Search for the cell housing the specified text and yield its (X, Y) center coordinate. 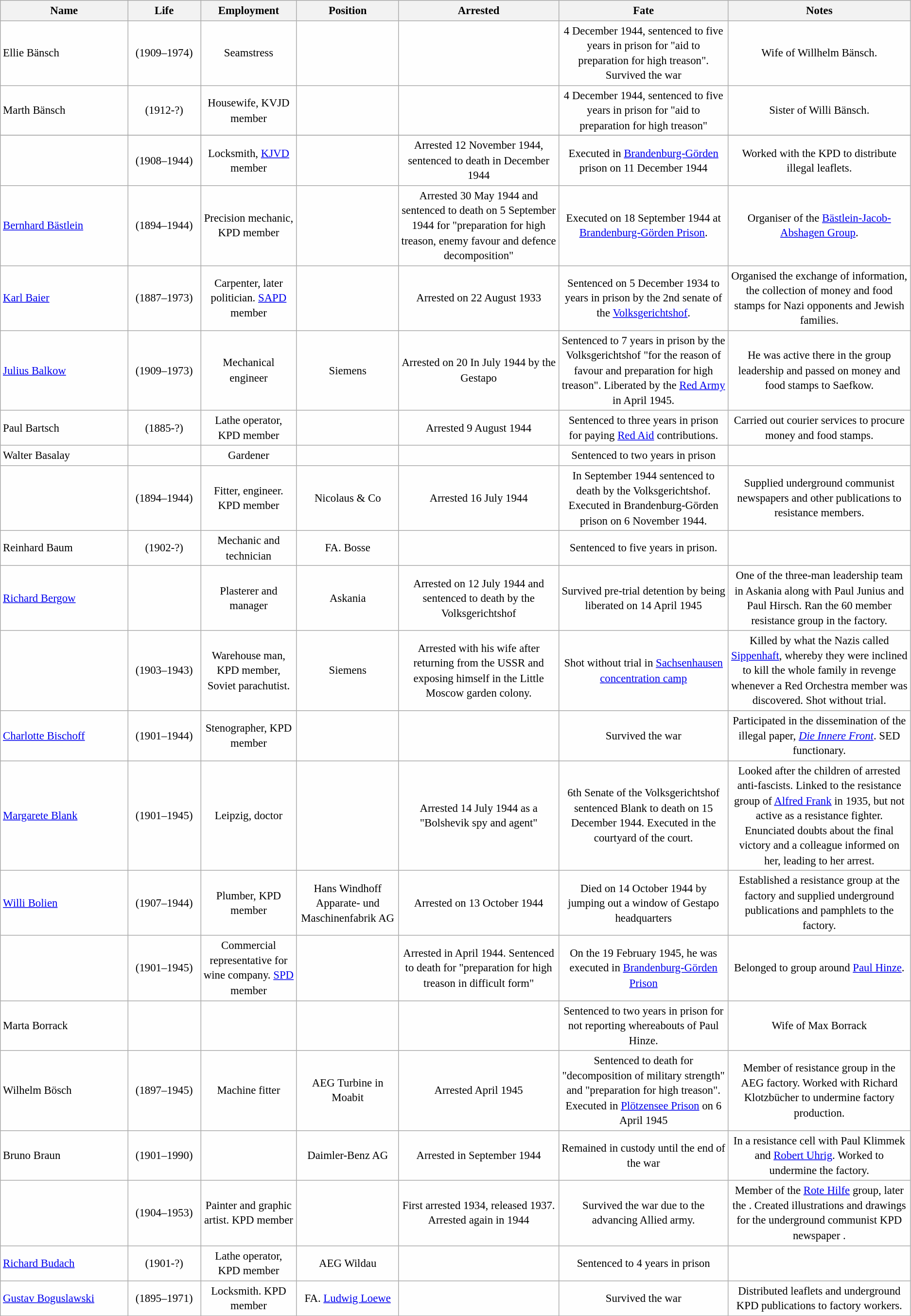
Sister of Willi Bänsch. (819, 111)
Employment (248, 11)
Died on 14 October 1944 by jumping out a window of Gestapo headquarters (644, 903)
Arrested April 1945 (478, 1090)
Sentenced to three years in prison for paying Red Aid contributions. (644, 428)
Sentenced on 5 December 1934 to years in prison by the 2nd senate of the Volksgerichtshof. (644, 298)
Gardener (248, 456)
4 December 1944, sentenced to five years in prison for "aid to preparation for high treason" (644, 111)
Arrested 12 November 1944, sentenced to death in December 1944 (478, 160)
Plasterer and manager (248, 598)
Wife of Max Borrack (819, 1026)
Belonged to group around Paul Hinze. (819, 968)
(1912-?) (164, 111)
Fate (644, 11)
Supplied underground communist newspapers and other publications to resistance members. (819, 498)
(1901–1944) (164, 736)
Arrested 9 August 1944 (478, 428)
Warehouse man, KPD member, Soviet parachutist. (248, 670)
Arrested 16 July 1944 (478, 498)
Distributed leaflets and underground KPD publications to factory workers. (819, 1298)
Gustav Boguslawski (64, 1298)
On the 19 February 1945, he was executed in Brandenburg-Görden Prison (644, 968)
Shot without trial in Sachsenhausen concentration camp (644, 670)
6th Senate of the Volksgerichtshof sentenced Blank to death on 15 December 1944. Executed in the courtyard of the court. (644, 816)
(1908–1944) (164, 160)
In a resistance cell with Paul Klimmek and Robert Uhrig. Worked to undermine the factory. (819, 1156)
Paul Bartsch (64, 428)
(1909–1973) (164, 370)
In September 1944 sentenced to death by the Volksgerichtshof. Executed in Brandenburg-Görden prison on 6 November 1944. (644, 498)
4 December 1944, sentenced to five years in prison for "aid to preparation for high treason". Survived the war (644, 53)
Participated in the dissemination of the illegal paper, Die Innere Front. SED functionary. (819, 736)
Remained in custody until the end of the war (644, 1156)
Nicolaus & Co (348, 498)
Karl Baier (64, 298)
Organised the exchange of information, the collection of money and food stamps for Nazi opponents and Jewish families. (819, 298)
Arrested in April 1944. Sentenced to death for "preparation for high treason in difficult form" (478, 968)
FA. Bosse (348, 548)
(1895–1971) (164, 1298)
Mechanic and technician (248, 548)
(1885-?) (164, 428)
Housewife, KVJD member (248, 111)
Precision mechanic, KPD member (248, 226)
Wilhelm Bösch (64, 1090)
Sentenced to two years in prison (644, 456)
Arrested on 20 In July 1944 by the Gestapo (478, 370)
Carpenter, later politician. SAPD member (248, 298)
Marta Borrack (64, 1026)
Arrested on 13 October 1944 (478, 903)
FA. Ludwig Loewe (348, 1298)
Reinhard Baum (64, 548)
(1901-?) (164, 1263)
Commercial representative for wine company. SPD member (248, 968)
Established a resistance group at the factory and supplied underground publications and pamphlets to the factory. (819, 903)
Life (164, 11)
Walter Basalay (64, 456)
Richard Bergow (64, 598)
(1901–1990) (164, 1156)
Richard Budach (64, 1263)
Marth Bänsch (64, 111)
Hans Windhoff Apparate- und Maschinenfabrik AG (348, 903)
Sentenced to 4 years in prison (644, 1263)
Locksmith. KPD member (248, 1298)
Sentenced to five years in prison. (644, 548)
Position (348, 11)
Bruno Braun (64, 1156)
He was active there in the group leadership and passed on money and food stamps to Saefkow. (819, 370)
Arrested on 22 August 1933 (478, 298)
(1897–1945) (164, 1090)
Arrested 14 July 1944 as a "Bolshevik spy and agent" (478, 816)
Worked with the KPD to distribute illegal leaflets. (819, 160)
Locksmith, KJVD member (248, 160)
Sentenced to death for "decomposition of military strength" and "preparation for high treason". Executed in Plötzensee Prison on 6 April 1945 (644, 1090)
Arrested (478, 11)
Survived pre-trial detention by being liberated on 14 April 1945 (644, 598)
(1887–1973) (164, 298)
Survived the war due to the advancing Allied army. (644, 1213)
(1909–1974) (164, 53)
Charlotte Bischoff (64, 736)
Painter and graphic artist. KPD member (248, 1213)
Stenographer, KPD member (248, 736)
Name (64, 11)
Daimler-Benz AG (348, 1156)
Willi Bolien (64, 903)
Leipzig, doctor (248, 816)
Arrested in September 1944 (478, 1156)
Julius Balkow (64, 370)
Plumber, KPD member (248, 903)
Arrested on 12 July 1944 and sentenced to death by the Volksgerichtshof (478, 598)
Fitter, engineer. KPD member (248, 498)
Arrested 30 May 1944 and sentenced to death on 5 September 1944 for "preparation for high treason, enemy favour and defence decomposition" (478, 226)
(1902-?) (164, 548)
Machine fitter (248, 1090)
(1904–1953) (164, 1213)
Executed on 18 September 1944 at Brandenburg-Görden Prison. (644, 226)
Sentenced to two years in prison for not reporting whereabouts of Paul Hinze. (644, 1026)
Bernhard Bästlein (64, 226)
Arrested with his wife after returning from the USSR and exposing himself in the Little Moscow garden colony. (478, 670)
One of the three-man leadership team in Askania along with Paul Junius and Paul Hirsch. Ran the 60 member resistance group in the factory. (819, 598)
(1903–1943) (164, 670)
Askania (348, 598)
AEG Wildau (348, 1263)
Ellie Bänsch (64, 53)
Margarete Blank (64, 816)
AEG Turbine in Moabit (348, 1090)
Executed in Brandenburg-Görden prison on 11 December 1944 (644, 160)
Carried out courier services to procure money and food stamps. (819, 428)
Seamstress (248, 53)
Notes (819, 11)
Wife of Willhelm Bänsch. (819, 53)
Organiser of the Bästlein-Jacob-Abshagen Group. (819, 226)
First arrested 1934, released 1937. Arrested again in 1944 (478, 1213)
Member of the Rote Hilfe group, later the . Created illustrations and drawings for the underground communist KPD newspaper . (819, 1213)
Member of resistance group in the AEG factory. Worked with Richard Klotzbücher to undermine factory production. (819, 1090)
Mechanical engineer (248, 370)
(1907–1944) (164, 903)
